Scan for the cell matching the given text and deliver its (x, y) coordinate at center. 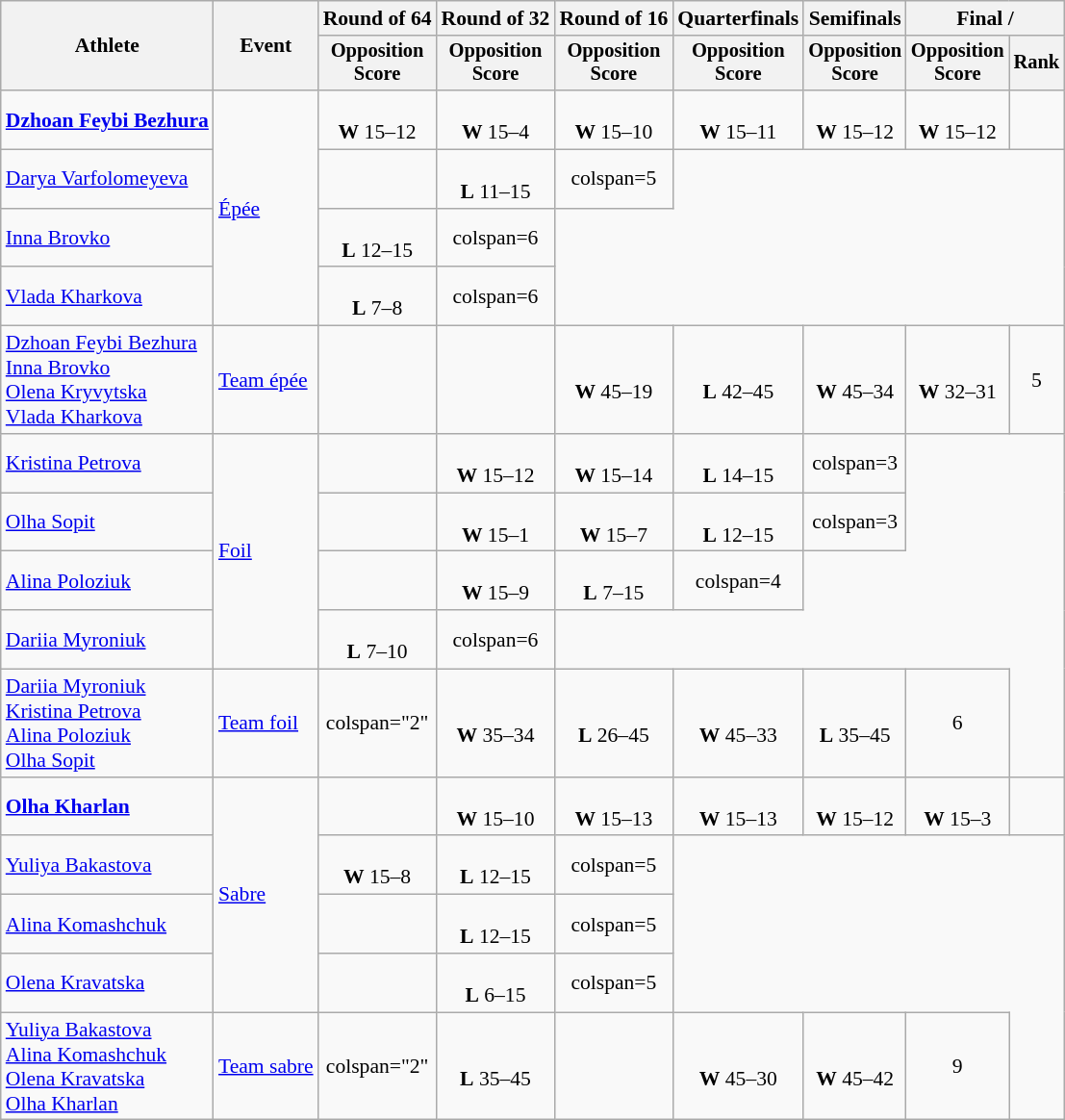
W 15–11 (738, 119)
5 (1037, 380)
W 45–33 (738, 724)
Round of 16 (614, 18)
Dzhoan Feybi Bezhura (108, 119)
W 15–9 (496, 581)
W 45–19 (614, 380)
Kristina Petrova (108, 464)
L 7–8 (377, 296)
W 45–30 (738, 1066)
9 (958, 1066)
W 15–7 (614, 522)
Dzhoan Feybi BezhuraInna BrovkoOlena KryvytskaVlada Kharkova (108, 380)
Athlete (108, 46)
Olha Kharlan (108, 806)
W 45–42 (854, 1066)
Inna Brovko (108, 239)
Team foil (266, 724)
colspan=4 (738, 581)
Rank (1037, 64)
W 15–3 (958, 806)
Sabre (266, 895)
Round of 32 (496, 18)
Yuliya Bakastova (108, 866)
Final / (985, 18)
Quarterfinals (738, 18)
Team sabre (266, 1066)
Dariia MyroniukKristina PetrovaAlina PoloziukOlha Sopit (108, 724)
Alina Poloziuk (108, 581)
L 6–15 (496, 983)
Olha Sopit (108, 522)
W 15–8 (377, 866)
6 (958, 724)
Event (266, 46)
Round of 64 (377, 18)
Foil (266, 551)
Épée (266, 208)
Darya Varfolomeyeva (108, 179)
Yuliya BakastovaAlina KomashchukOlena KravatskaOlha Kharlan (108, 1066)
W 15–14 (614, 464)
Vlada Kharkova (108, 296)
L 7–10 (377, 639)
W 32–31 (958, 380)
L 26–45 (614, 724)
Team épée (266, 380)
W 35–34 (496, 724)
L 42–45 (738, 380)
W 15–1 (496, 522)
L 14–15 (738, 464)
L 7–15 (614, 581)
Alina Komashchuk (108, 924)
L 11–15 (496, 179)
Dariia Myroniuk (108, 639)
Olena Kravatska (108, 983)
W 45–34 (854, 380)
Semifinals (854, 18)
W 15–4 (496, 119)
